Identify which cell holds the provided text, then report its [X, Y] central coordinate. 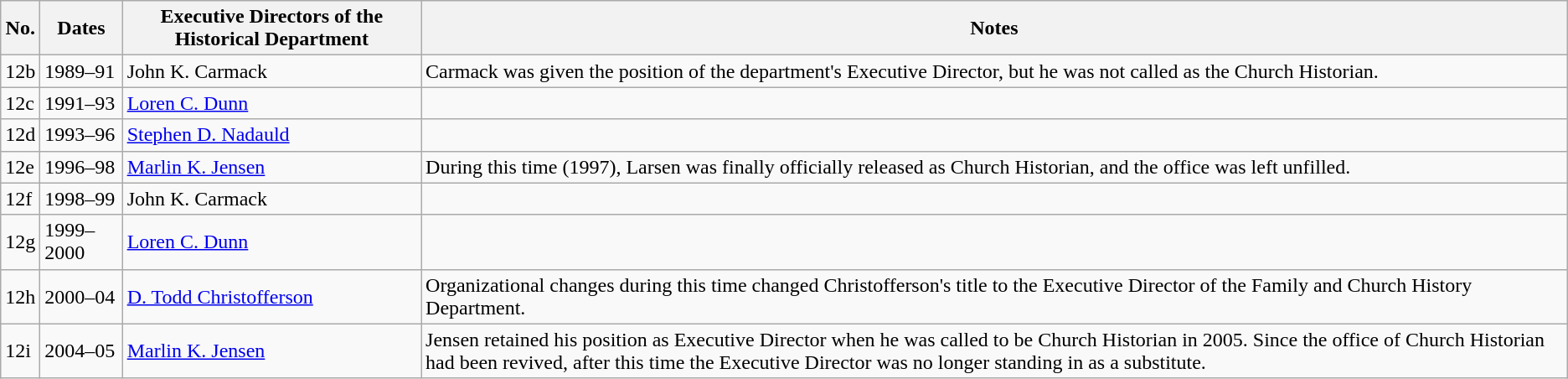
Dates [81, 29]
12e [20, 167]
12i [20, 350]
12c [20, 103]
Executive Directors of the Historical Department [271, 29]
12f [20, 199]
1996–98 [81, 167]
2000–04 [81, 297]
12h [20, 297]
12d [20, 135]
12b [20, 71]
1998–99 [81, 199]
1999–2000 [81, 241]
1993–96 [81, 135]
Organizational changes during this time changed Christofferson's title to the Executive Director of the Family and Church History Department. [995, 297]
During this time (1997), Larsen was finally officially released as Church Historian, and the office was left unfilled. [995, 167]
Stephen D. Nadauld [271, 135]
Notes [995, 29]
No. [20, 29]
12g [20, 241]
2004–05 [81, 350]
D. Todd Christofferson [271, 297]
Carmack was given the position of the department's Executive Director, but he was not called as the Church Historian. [995, 71]
1991–93 [81, 103]
1989–91 [81, 71]
